Identify which cell holds the provided text, then report its (x, y) central coordinate. 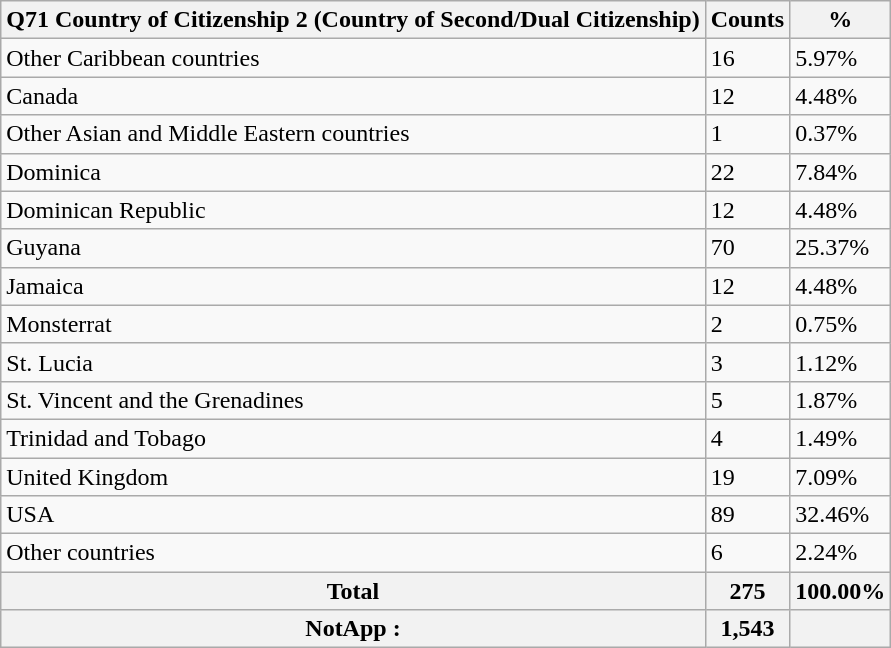
Monsterrat (353, 324)
5 (747, 400)
16 (747, 58)
70 (747, 248)
St. Lucia (353, 362)
2.24% (840, 553)
Other countries (353, 553)
% (840, 20)
7.09% (840, 477)
United Kingdom (353, 477)
St. Vincent and the Grenadines (353, 400)
1.12% (840, 362)
22 (747, 172)
Other Caribbean countries (353, 58)
3 (747, 362)
Q71 Country of Citizenship 2 (Country of Second/Dual Citizenship) (353, 20)
100.00% (840, 591)
4 (747, 438)
Jamaica (353, 286)
USA (353, 515)
2 (747, 324)
NotApp : (353, 629)
Guyana (353, 248)
0.37% (840, 134)
Other Asian and Middle Eastern countries (353, 134)
1 (747, 134)
7.84% (840, 172)
Dominica (353, 172)
0.75% (840, 324)
Total (353, 591)
25.37% (840, 248)
Canada (353, 96)
Trinidad and Tobago (353, 438)
1.87% (840, 400)
89 (747, 515)
5.97% (840, 58)
1.49% (840, 438)
Dominican Republic (353, 210)
6 (747, 553)
275 (747, 591)
Counts (747, 20)
1,543 (747, 629)
32.46% (840, 515)
19 (747, 477)
